Search for the cell housing the specified text and yield its [x, y] center coordinate. 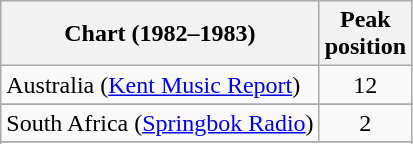
12 [365, 85]
Australia (Kent Music Report) [160, 85]
Peakposition [365, 34]
Chart (1982–1983) [160, 34]
South Africa (Springbok Radio) [160, 123]
2 [365, 123]
